For the text-containing cell, return its midpoint in [x, y] coordinate format. 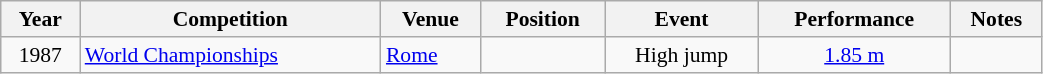
Notes [997, 19]
1.85 m [854, 55]
Venue [430, 19]
1987 [40, 55]
Position [542, 19]
Performance [854, 19]
Competition [230, 19]
Year [40, 19]
Event [682, 19]
High jump [682, 55]
World Championships [230, 55]
Rome [430, 55]
